Detect which cell encompasses the target text, then output its [x, y] center coordinate. 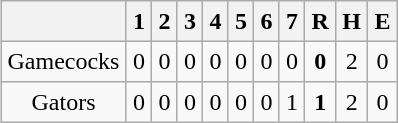
R [320, 21]
7 [292, 21]
6 [267, 21]
Gators [64, 102]
E [383, 21]
Gamecocks [64, 61]
5 [241, 21]
3 [190, 21]
H [352, 21]
4 [216, 21]
